Output the [X, Y] coordinate of the center of the cell containing the given text.  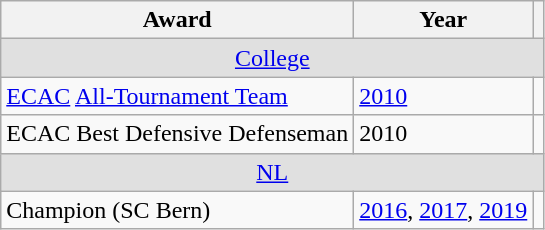
Year [444, 20]
2016, 2017, 2019 [444, 210]
NL [272, 172]
Award [178, 20]
ECAC All-Tournament Team [178, 96]
ECAC Best Defensive Defenseman [178, 134]
College [272, 58]
Champion (SC Bern) [178, 210]
